Determine the [X, Y] coordinate at the center of the cell enclosing the given text.  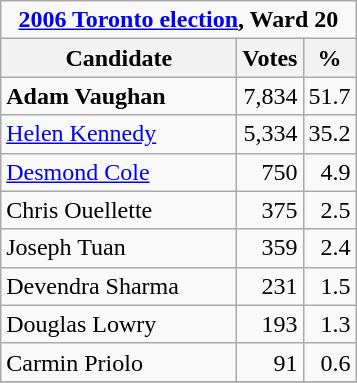
359 [270, 248]
1.3 [330, 324]
2006 Toronto election, Ward 20 [178, 20]
2.5 [330, 210]
375 [270, 210]
750 [270, 172]
91 [270, 362]
Adam Vaughan [119, 96]
Douglas Lowry [119, 324]
% [330, 58]
4.9 [330, 172]
Chris Ouellette [119, 210]
Votes [270, 58]
35.2 [330, 134]
1.5 [330, 286]
231 [270, 286]
193 [270, 324]
Devendra Sharma [119, 286]
2.4 [330, 248]
Desmond Cole [119, 172]
Joseph Tuan [119, 248]
51.7 [330, 96]
Helen Kennedy [119, 134]
Candidate [119, 58]
0.6 [330, 362]
5,334 [270, 134]
7,834 [270, 96]
Carmin Priolo [119, 362]
